Return the (X, Y) coordinate for the center point of the cell that contains the specified text.  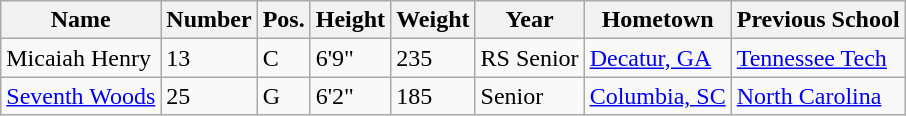
Columbia, SC (658, 96)
6'9" (350, 58)
RS Senior (530, 58)
Seventh Woods (81, 96)
Number (209, 20)
6'2" (350, 96)
235 (433, 58)
Tennessee Tech (818, 58)
13 (209, 58)
Year (530, 20)
Previous School (818, 20)
25 (209, 96)
G (284, 96)
185 (433, 96)
Decatur, GA (658, 58)
Height (350, 20)
Senior (530, 96)
North Carolina (818, 96)
Micaiah Henry (81, 58)
Name (81, 20)
Hometown (658, 20)
Weight (433, 20)
Pos. (284, 20)
C (284, 58)
